From the cell containing the given text, extract its center point as (x, y) coordinate. 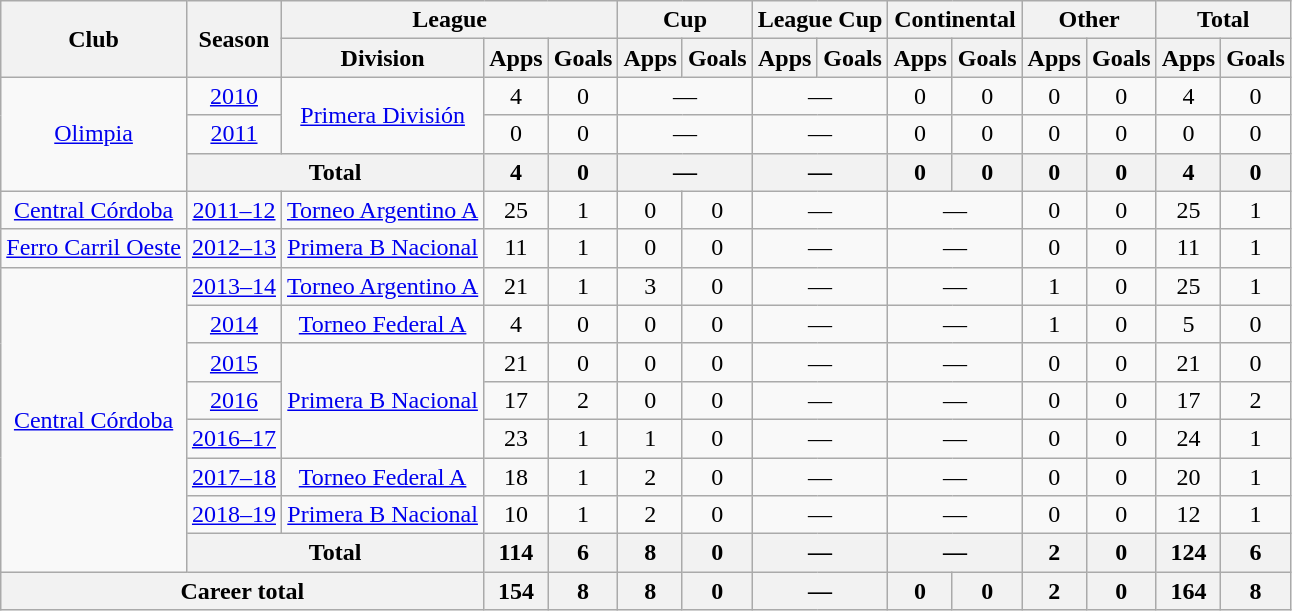
23 (516, 438)
2016 (234, 400)
Continental (955, 20)
Other (1089, 20)
League Cup (820, 20)
2017–18 (234, 477)
20 (1188, 477)
2011–12 (234, 210)
2018–19 (234, 515)
Olimpia (94, 134)
10 (516, 515)
Ferro Carril Oeste (94, 248)
24 (1188, 438)
2016–17 (234, 438)
12 (1188, 515)
2013–14 (234, 286)
18 (516, 477)
Cup (685, 20)
154 (516, 591)
3 (650, 286)
2012–13 (234, 248)
Primera División (382, 115)
Club (94, 39)
2011 (234, 134)
124 (1188, 553)
Career total (242, 591)
2014 (234, 324)
114 (516, 553)
2010 (234, 96)
League (449, 20)
2015 (234, 362)
Division (382, 58)
164 (1188, 591)
5 (1188, 324)
Season (234, 39)
